Find where the given text appears and provide that cell's center as [x, y] coordinate. 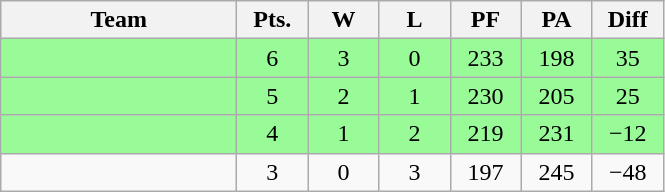
35 [628, 58]
245 [556, 172]
6 [272, 58]
198 [556, 58]
197 [486, 172]
5 [272, 96]
PA [556, 20]
233 [486, 58]
−12 [628, 134]
25 [628, 96]
−48 [628, 172]
Team [119, 20]
Pts. [272, 20]
W [344, 20]
Diff [628, 20]
4 [272, 134]
PF [486, 20]
219 [486, 134]
L [414, 20]
231 [556, 134]
205 [556, 96]
230 [486, 96]
